Detect which cell encompasses the target text, then output its [X, Y] center coordinate. 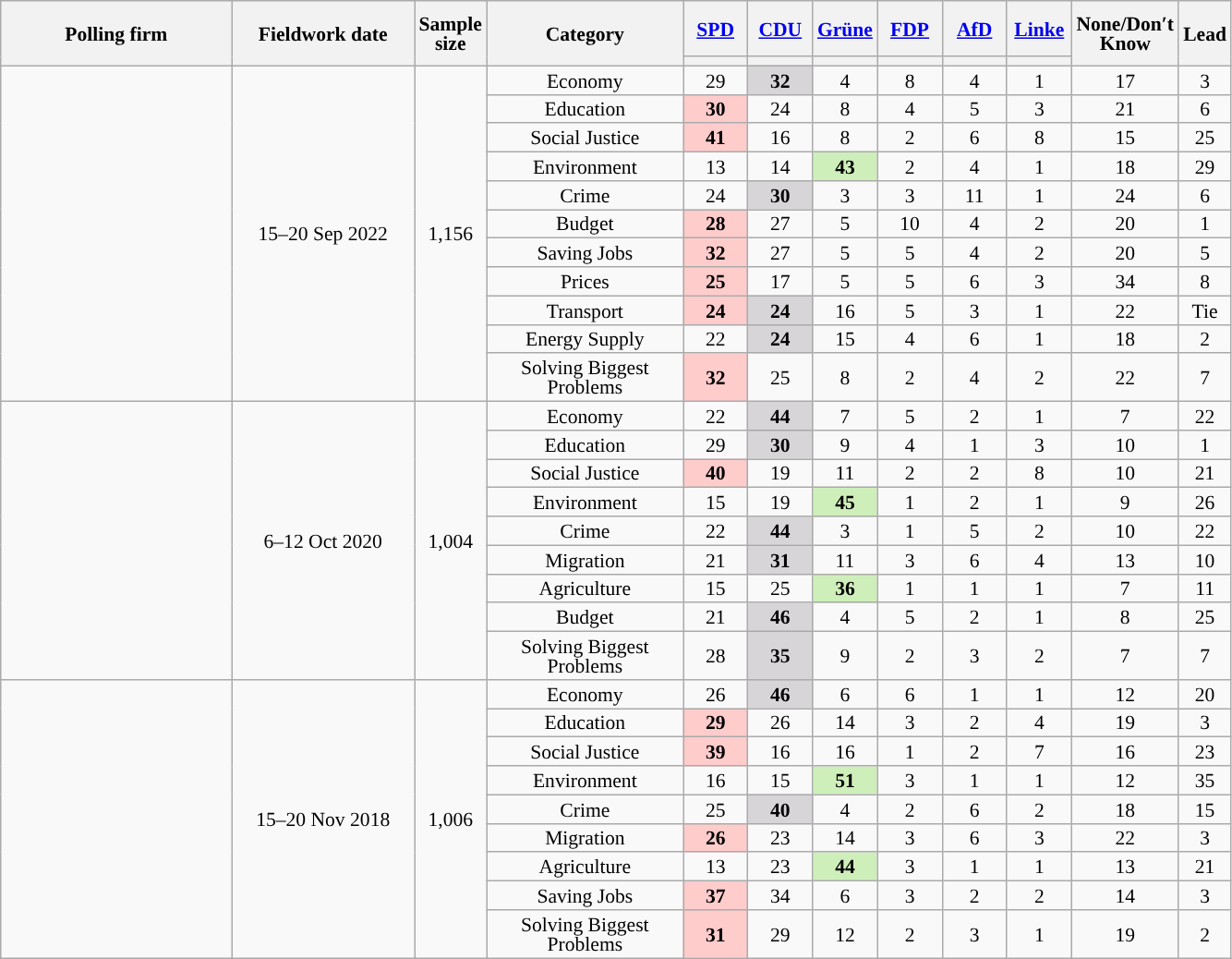
6–12 Oct 2020 [323, 541]
FDP [910, 29]
None/Don′t Know [1125, 33]
43 [845, 166]
Tie [1204, 310]
39 [716, 752]
Energy Supply [586, 338]
1,156 [450, 233]
Samplesize [450, 33]
Fieldwork date [323, 33]
36 [845, 588]
1,006 [450, 819]
Lead [1204, 33]
AfD [974, 29]
1,004 [450, 541]
Category [586, 33]
51 [845, 780]
Prices [586, 281]
15–20 Sep 2022 [323, 233]
15–20 Nov 2018 [323, 819]
37 [716, 896]
SPD [716, 29]
41 [716, 139]
Linke [1039, 29]
Grüne [845, 29]
Transport [586, 310]
CDU [780, 29]
Polling firm [116, 33]
45 [845, 503]
